Locate the cell with the specified text and output its [X, Y] center coordinate. 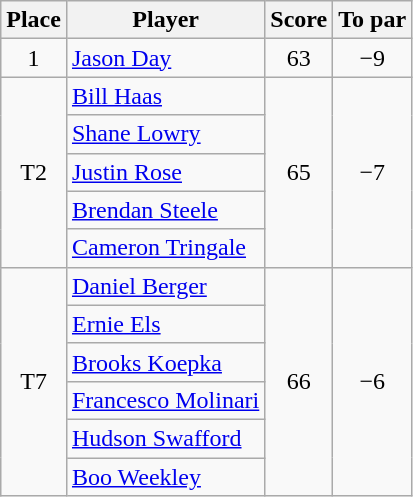
63 [299, 58]
−9 [372, 58]
1 [34, 58]
Hudson Swafford [165, 438]
Jason Day [165, 58]
Francesco Molinari [165, 400]
Justin Rose [165, 172]
Player [165, 20]
Bill Haas [165, 96]
Ernie Els [165, 324]
Daniel Berger [165, 286]
65 [299, 172]
−6 [372, 381]
−7 [372, 172]
Brooks Koepka [165, 362]
Score [299, 20]
Place [34, 20]
T7 [34, 381]
Shane Lowry [165, 134]
Boo Weekley [165, 477]
66 [299, 381]
Cameron Tringale [165, 248]
Brendan Steele [165, 210]
T2 [34, 172]
To par [372, 20]
